Pinpoint the cell where the given text exists, returning its (X, Y) midpoint coordinate. 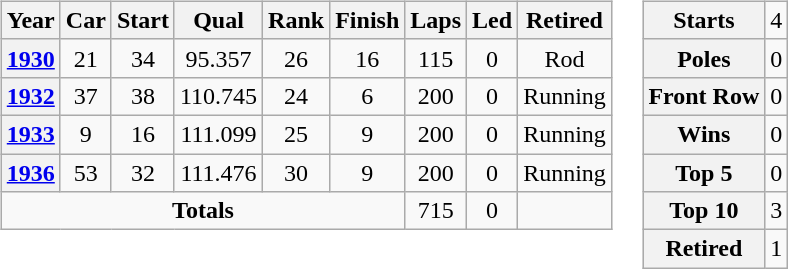
1932 (30, 96)
115 (436, 58)
Totals (203, 211)
111.099 (218, 134)
110.745 (218, 96)
Start (142, 20)
Year (30, 20)
1933 (30, 134)
Top 5 (704, 173)
Car (86, 20)
1 (776, 249)
Qual (218, 20)
Top 10 (704, 211)
Rod (565, 58)
34 (142, 58)
25 (296, 134)
24 (296, 96)
Led (492, 20)
26 (296, 58)
Finish (368, 20)
Rank (296, 20)
6 (368, 96)
Laps (436, 20)
30 (296, 173)
53 (86, 173)
Wins (704, 134)
38 (142, 96)
95.357 (218, 58)
4 (776, 20)
1936 (30, 173)
715 (436, 211)
32 (142, 173)
Starts (704, 20)
21 (86, 58)
37 (86, 96)
1930 (30, 58)
Poles (704, 58)
Front Row (704, 96)
3 (776, 211)
111.476 (218, 173)
